Capture the cell that displays the provided text and extract its [X, Y] central coordinate. 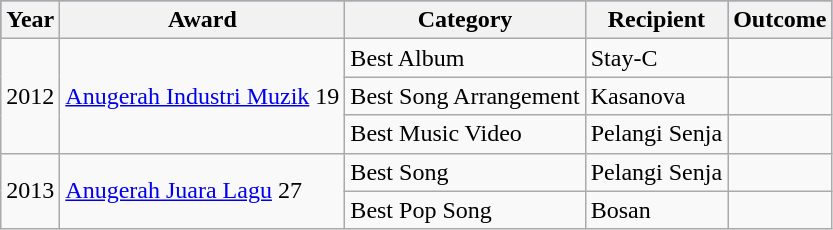
Bosan [656, 210]
Anugerah Industri Muzik 19 [202, 96]
Recipient [656, 20]
Stay-C [656, 58]
Category [465, 20]
Outcome [780, 20]
Best Pop Song [465, 210]
Best Album [465, 58]
Anugerah Juara Lagu 27 [202, 191]
Best Music Video [465, 134]
Best Song Arrangement [465, 96]
Kasanova [656, 96]
Best Song [465, 172]
2012 [30, 96]
Year [30, 20]
Award [202, 20]
2013 [30, 191]
